Output the [X, Y] coordinate of the center of the cell containing the given text.  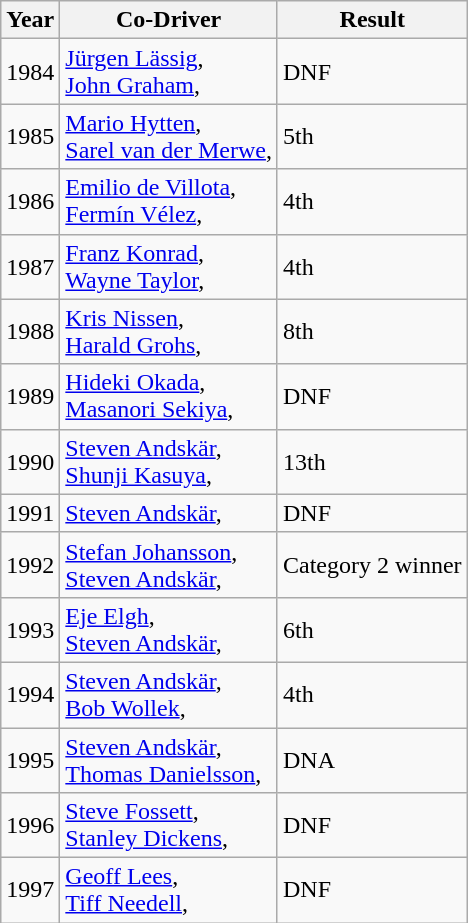
Steven Andskär, [169, 513]
Eje Elgh, Steven Andskär, [169, 630]
1997 [30, 890]
1987 [30, 266]
Steve Fossett, Stanley Dickens, [169, 826]
6th [372, 630]
Geoff Lees, Tiff Needell, [169, 890]
Steven Andskär, Bob Wollek, [169, 694]
1990 [30, 462]
Kris Nissen, Harald Grohs, [169, 332]
1984 [30, 72]
13th [372, 462]
1988 [30, 332]
Stefan Johansson, Steven Andskär, [169, 564]
1992 [30, 564]
Hideki Okada, Masanori Sekiya, [169, 396]
Emilio de Villota, Fermín Vélez, [169, 202]
Result [372, 20]
1995 [30, 760]
1993 [30, 630]
1991 [30, 513]
1996 [30, 826]
DNA [372, 760]
1994 [30, 694]
8th [372, 332]
Franz Konrad, Wayne Taylor, [169, 266]
Co-Driver [169, 20]
1985 [30, 136]
1986 [30, 202]
Jürgen Lässig, John Graham, [169, 72]
Year [30, 20]
Steven Andskär, Thomas Danielsson, [169, 760]
1989 [30, 396]
Mario Hytten, Sarel van der Merwe, [169, 136]
5th [372, 136]
Steven Andskär, Shunji Kasuya, [169, 462]
Category 2 winner [372, 564]
